Capture the cell that displays the provided text and extract its (X, Y) central coordinate. 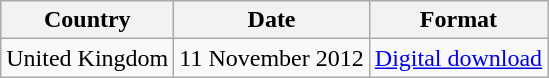
Date (272, 20)
United Kingdom (88, 58)
Format (458, 20)
Country (88, 20)
Digital download (458, 58)
11 November 2012 (272, 58)
